Scan for the cell matching the given text and deliver its (X, Y) coordinate at center. 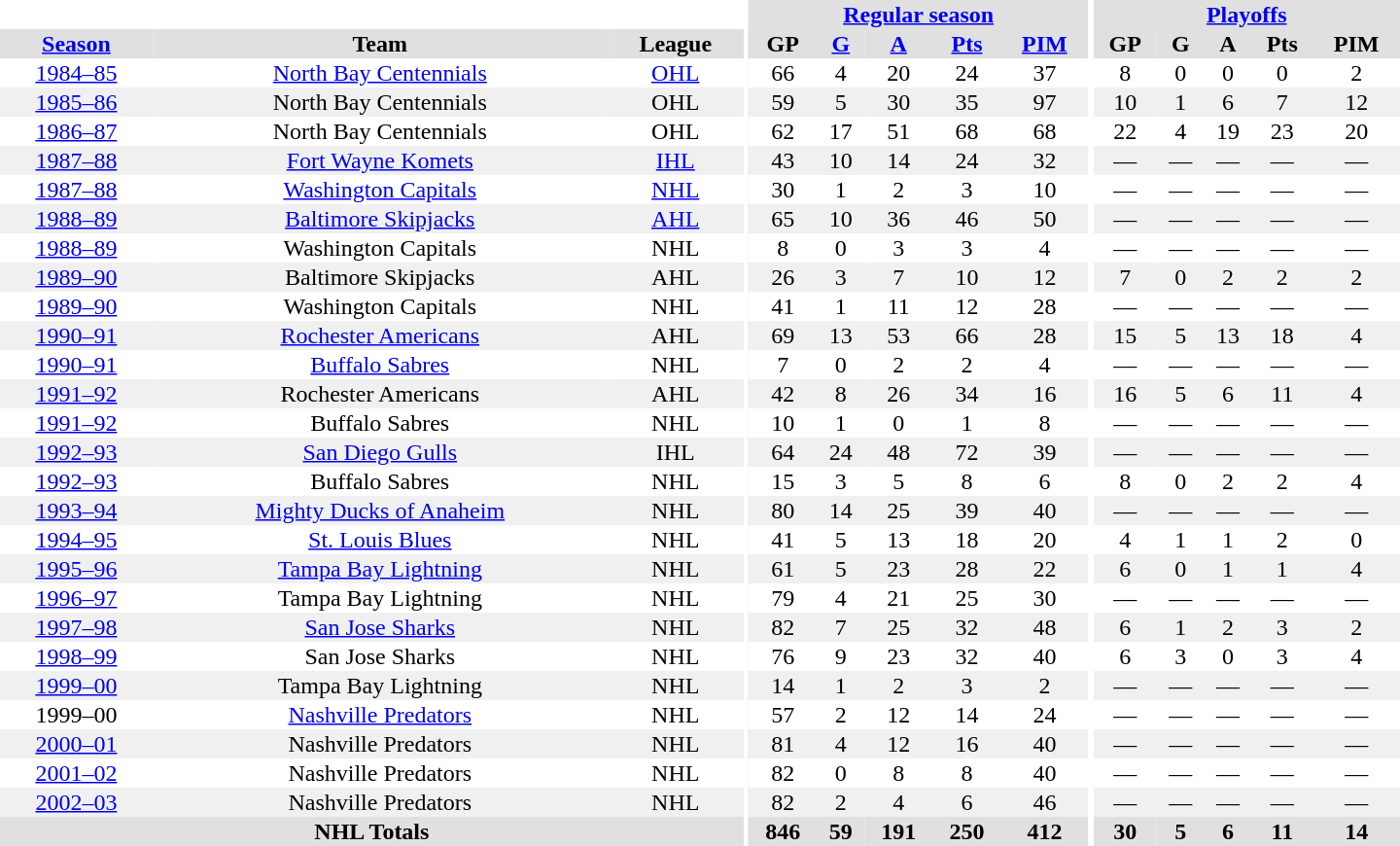
Team (380, 44)
1985–86 (76, 102)
Season (76, 44)
1997–98 (76, 627)
412 (1045, 831)
43 (783, 160)
53 (898, 335)
191 (898, 831)
36 (898, 219)
1994–95 (76, 540)
San Diego Gulls (380, 452)
97 (1045, 102)
50 (1045, 219)
62 (783, 131)
Mighty Ducks of Anaheim (380, 511)
17 (840, 131)
1984–85 (76, 73)
51 (898, 131)
1993–94 (76, 511)
9 (840, 656)
35 (966, 102)
79 (783, 598)
2001–02 (76, 773)
42 (783, 394)
1998–99 (76, 656)
61 (783, 569)
1986–87 (76, 131)
Fort Wayne Komets (380, 160)
34 (966, 394)
76 (783, 656)
846 (783, 831)
69 (783, 335)
80 (783, 511)
81 (783, 744)
Regular season (918, 15)
21 (898, 598)
65 (783, 219)
19 (1229, 131)
2000–01 (76, 744)
1995–96 (76, 569)
72 (966, 452)
League (676, 44)
250 (966, 831)
Playoffs (1246, 15)
37 (1045, 73)
2002–03 (76, 802)
1996–97 (76, 598)
St. Louis Blues (380, 540)
NHL Totals (371, 831)
64 (783, 452)
57 (783, 715)
